Locate the cell with the specified text and output its (X, Y) center coordinate. 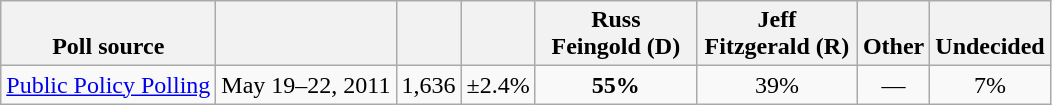
Poll source (108, 34)
Public Policy Polling (108, 85)
RussFeingold (D) (616, 34)
39% (776, 85)
55% (616, 85)
JeffFitzgerald (R) (776, 34)
Other (893, 34)
7% (990, 85)
— (893, 85)
May 19–22, 2011 (306, 85)
1,636 (428, 85)
±2.4% (498, 85)
Undecided (990, 34)
